Determine the [x, y] coordinate at the center of the cell enclosing the given text.  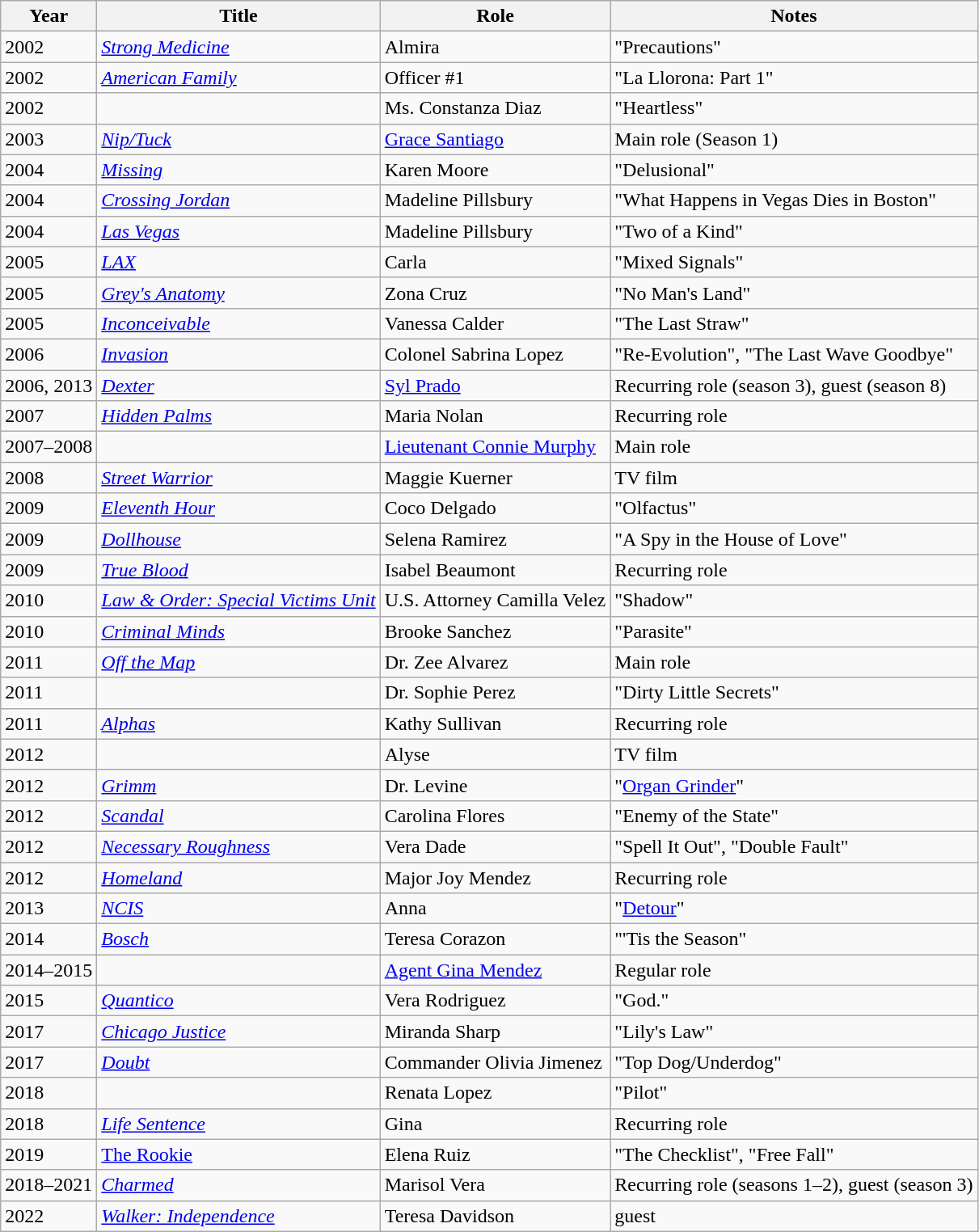
Vanessa Calder [495, 323]
Coco Delgado [495, 508]
"Enemy of the State" [794, 816]
Elena Ruiz [495, 1154]
Isabel Beaumont [495, 570]
LAX [238, 262]
Doubt [238, 1062]
Grace Santiago [495, 139]
Dr. Levine [495, 785]
Life Sentence [238, 1124]
"Precautions" [794, 47]
The Rookie [238, 1154]
"A Spy in the House of Love" [794, 539]
Homeland [238, 877]
Teresa Corazon [495, 939]
"God." [794, 1001]
2008 [49, 478]
2015 [49, 1001]
Alphas [238, 724]
Walker: Independence [238, 1216]
2018–2021 [49, 1185]
Karen Moore [495, 170]
Charmed [238, 1185]
Alyse [495, 754]
Necessary Roughness [238, 846]
Commander Olivia Jimenez [495, 1062]
Maria Nolan [495, 416]
Off the Map [238, 662]
Almira [495, 47]
"Organ Grinder" [794, 785]
"Re-Evolution", "The Last Wave Goodbye" [794, 354]
Inconceivable [238, 323]
American Family [238, 78]
Ms. Constanza Diaz [495, 108]
Bosch [238, 939]
True Blood [238, 570]
2014–2015 [49, 970]
Dr. Sophie Perez [495, 693]
Renata Lopez [495, 1093]
Regular role [794, 970]
Anna [495, 909]
2007–2008 [49, 447]
"Lily's Law" [794, 1032]
Recurring role (season 3), guest (season 8) [794, 386]
"Detour" [794, 909]
Hidden Palms [238, 416]
2022 [49, 1216]
2014 [49, 939]
Vera Dade [495, 846]
Teresa Davidson [495, 1216]
"Two of a Kind" [794, 231]
Selena Ramirez [495, 539]
"'Tis the Season" [794, 939]
2006, 2013 [49, 386]
Grey's Anatomy [238, 293]
"Olfactus" [794, 508]
Recurring role (seasons 1–2), guest (season 3) [794, 1185]
Quantico [238, 1001]
"Spell It Out", "Double Fault" [794, 846]
Strong Medicine [238, 47]
Vera Rodriguez [495, 1001]
"Top Dog/Underdog" [794, 1062]
"Heartless" [794, 108]
Syl Prado [495, 386]
Crossing Jordan [238, 200]
Brooke Sanchez [495, 631]
"What Happens in Vegas Dies in Boston" [794, 200]
Colonel Sabrina Lopez [495, 354]
2013 [49, 909]
2007 [49, 416]
Title [238, 16]
Invasion [238, 354]
Marisol Vera [495, 1185]
"The Checklist", "Free Fall" [794, 1154]
Agent Gina Mendez [495, 970]
2019 [49, 1154]
"Delusional" [794, 170]
Dollhouse [238, 539]
U.S. Attorney Camilla Velez [495, 601]
Carolina Flores [495, 816]
Street Warrior [238, 478]
Eleventh Hour [238, 508]
Las Vegas [238, 231]
Law & Order: Special Victims Unit [238, 601]
"No Man's Land" [794, 293]
2006 [49, 354]
Scandal [238, 816]
Miranda Sharp [495, 1032]
Notes [794, 16]
NCIS [238, 909]
Dexter [238, 386]
Maggie Kuerner [495, 478]
"Shadow" [794, 601]
guest [794, 1216]
2003 [49, 139]
Main role (Season 1) [794, 139]
Officer #1 [495, 78]
Chicago Justice [238, 1032]
Role [495, 16]
Dr. Zee Alvarez [495, 662]
"Pilot" [794, 1093]
Carla [495, 262]
Year [49, 16]
"La Llorona: Part 1" [794, 78]
"Dirty Little Secrets" [794, 693]
Lieutenant Connie Murphy [495, 447]
Zona Cruz [495, 293]
Major Joy Mendez [495, 877]
Missing [238, 170]
Nip/Tuck [238, 139]
Grimm [238, 785]
"Parasite" [794, 631]
Criminal Minds [238, 631]
"Mixed Signals" [794, 262]
Kathy Sullivan [495, 724]
Gina [495, 1124]
"The Last Straw" [794, 323]
